Capture the cell that displays the provided text and extract its (x, y) central coordinate. 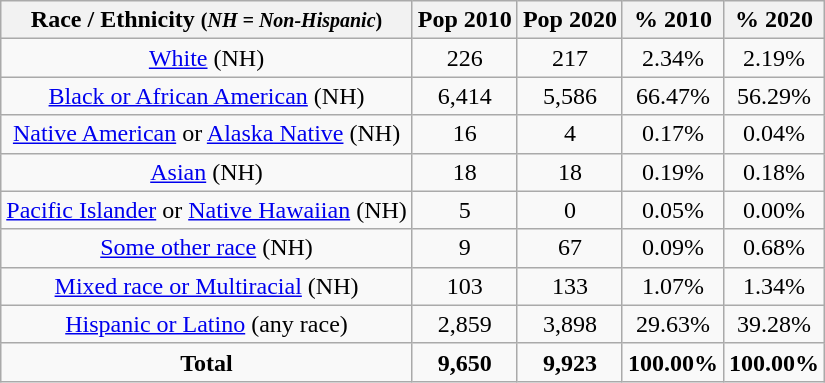
Some other race (NH) (207, 248)
56.29% (774, 96)
0.05% (672, 210)
0.68% (774, 248)
2.34% (672, 58)
3,898 (570, 324)
Hispanic or Latino (any race) (207, 324)
9,923 (570, 362)
4 (570, 134)
66.47% (672, 96)
0.18% (774, 172)
217 (570, 58)
Black or African American (NH) (207, 96)
2.19% (774, 58)
1.34% (774, 286)
226 (464, 58)
6,414 (464, 96)
% 2020 (774, 20)
2,859 (464, 324)
Total (207, 362)
39.28% (774, 324)
9,650 (464, 362)
Mixed race or Multiracial (NH) (207, 286)
% 2010 (672, 20)
0.19% (672, 172)
16 (464, 134)
White (NH) (207, 58)
Asian (NH) (207, 172)
Native American or Alaska Native (NH) (207, 134)
Race / Ethnicity (NH = Non-Hispanic) (207, 20)
29.63% (672, 324)
Pop 2020 (570, 20)
Pop 2010 (464, 20)
0.17% (672, 134)
0.09% (672, 248)
0.04% (774, 134)
0.00% (774, 210)
0 (570, 210)
103 (464, 286)
9 (464, 248)
Pacific Islander or Native Hawaiian (NH) (207, 210)
5 (464, 210)
133 (570, 286)
5,586 (570, 96)
1.07% (672, 286)
67 (570, 248)
